Pinpoint the cell where the given text exists, returning its (x, y) midpoint coordinate. 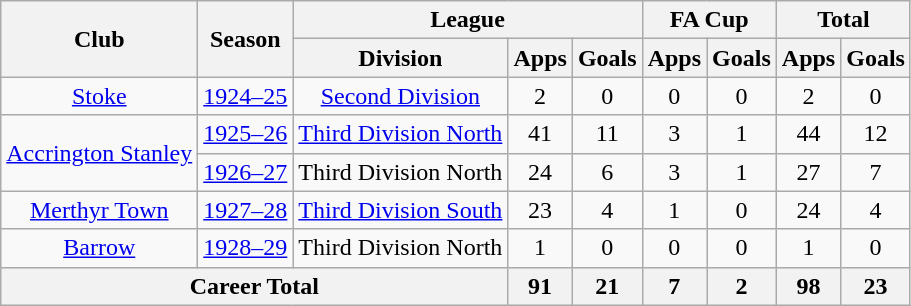
41 (540, 134)
Total (843, 20)
12 (876, 134)
1925–26 (246, 134)
6 (607, 172)
44 (808, 134)
Division (400, 58)
27 (808, 172)
Season (246, 39)
1926–27 (246, 172)
Merthyr Town (100, 210)
91 (540, 286)
98 (808, 286)
FA Cup (709, 20)
1927–28 (246, 210)
Stoke (100, 96)
21 (607, 286)
Second Division (400, 96)
1924–25 (246, 96)
1928–29 (246, 248)
11 (607, 134)
Career Total (254, 286)
Club (100, 39)
Barrow (100, 248)
Third Division South (400, 210)
Accrington Stanley (100, 153)
League (468, 20)
